Detect which cell encompasses the target text, then output its [X, Y] center coordinate. 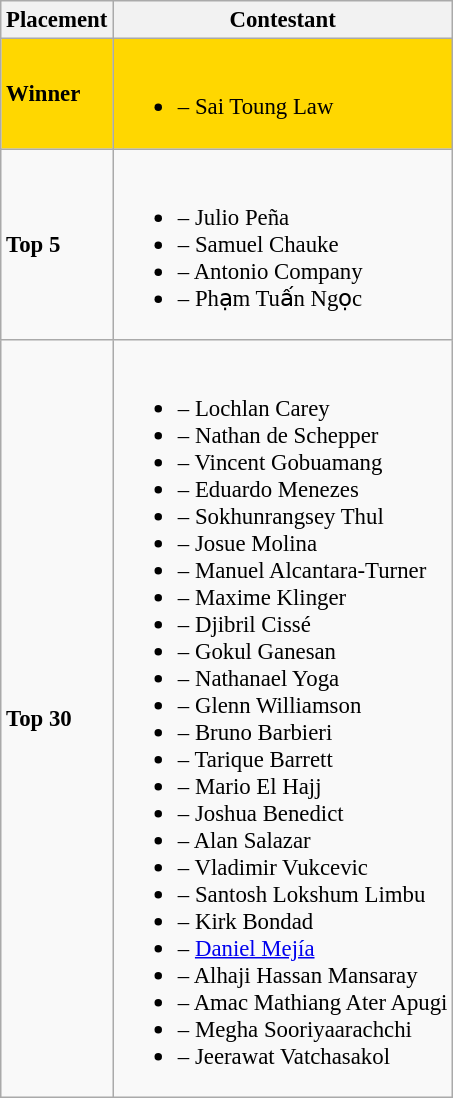
Placement [57, 20]
Top 30 [57, 719]
– Julio Peña – Samuel Chauke – Antonio Company – Phạm Tuấn Ngọc [283, 244]
– Sai Toung Law [283, 94]
Winner [57, 94]
Top 5 [57, 244]
Contestant [283, 20]
